From the cell containing the given text, extract its center point as [x, y] coordinate. 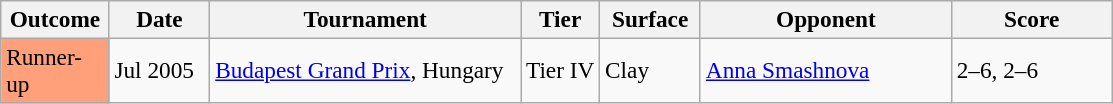
Opponent [826, 19]
2–6, 2–6 [1032, 70]
Outcome [55, 19]
Surface [650, 19]
Clay [650, 70]
Tournament [366, 19]
Tier IV [560, 70]
Jul 2005 [160, 70]
Runner-up [55, 70]
Date [160, 19]
Anna Smashnova [826, 70]
Tier [560, 19]
Budapest Grand Prix, Hungary [366, 70]
Score [1032, 19]
